Return the (x, y) coordinate for the center point of the cell that contains the specified text.  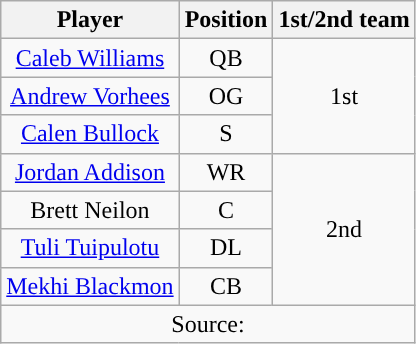
Mekhi Blackmon (90, 286)
C (226, 210)
1st/2nd team (344, 20)
DL (226, 248)
Tuli Tuipulotu (90, 248)
Jordan Addison (90, 172)
Source: (208, 324)
Calen Bullock (90, 134)
OG (226, 96)
Caleb Williams (90, 58)
1st (344, 96)
Brett Neilon (90, 210)
CB (226, 286)
Player (90, 20)
S (226, 134)
Andrew Vorhees (90, 96)
2nd (344, 229)
WR (226, 172)
QB (226, 58)
Position (226, 20)
